From the cell containing the given text, extract its center point as (x, y) coordinate. 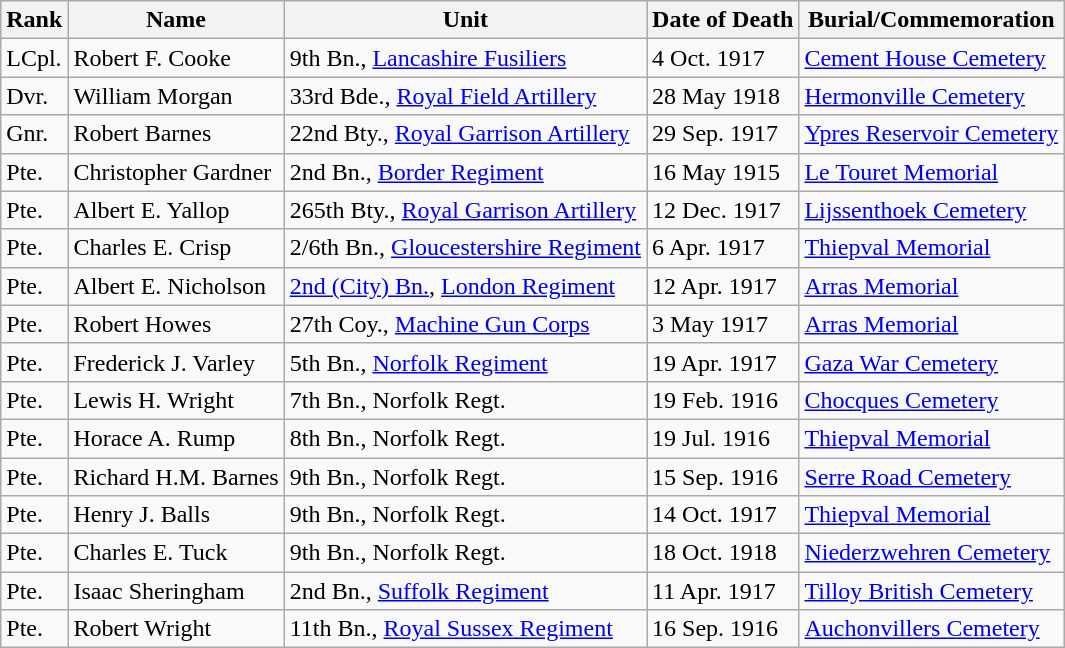
Gaza War Cemetery (932, 362)
Ypres Reservoir Cemetery (932, 134)
29 Sep. 1917 (723, 134)
14 Oct. 1917 (723, 515)
265th Bty., Royal Garrison Artillery (465, 210)
27th Coy., Machine Gun Corps (465, 324)
Robert Wright (176, 629)
Burial/Commemoration (932, 20)
LCpl. (34, 58)
Dvr. (34, 96)
Albert E. Yallop (176, 210)
19 Feb. 1916 (723, 400)
Lewis H. Wright (176, 400)
Robert Howes (176, 324)
Gnr. (34, 134)
Niederzwehren Cemetery (932, 553)
2/6th Bn., Gloucestershire Regiment (465, 248)
5th Bn., Norfolk Regiment (465, 362)
Lijssenthoek Cemetery (932, 210)
Serre Road Cemetery (932, 477)
Cement House Cemetery (932, 58)
Isaac Sheringham (176, 591)
11 Apr. 1917 (723, 591)
Tilloy British Cemetery (932, 591)
11th Bn., Royal Sussex Regiment (465, 629)
12 Dec. 1917 (723, 210)
15 Sep. 1916 (723, 477)
2nd Bn., Border Regiment (465, 172)
Frederick J. Varley (176, 362)
Robert Barnes (176, 134)
19 Jul. 1916 (723, 438)
16 Sep. 1916 (723, 629)
Robert F. Cooke (176, 58)
Charles E. Tuck (176, 553)
William Morgan (176, 96)
Charles E. Crisp (176, 248)
2nd (City) Bn., London Regiment (465, 286)
Christopher Gardner (176, 172)
6 Apr. 1917 (723, 248)
3 May 1917 (723, 324)
12 Apr. 1917 (723, 286)
Hermonville Cemetery (932, 96)
18 Oct. 1918 (723, 553)
Rank (34, 20)
Albert E. Nicholson (176, 286)
19 Apr. 1917 (723, 362)
Le Touret Memorial (932, 172)
Henry J. Balls (176, 515)
9th Bn., Lancashire Fusiliers (465, 58)
Name (176, 20)
22nd Bty., Royal Garrison Artillery (465, 134)
Horace A. Rump (176, 438)
8th Bn., Norfolk Regt. (465, 438)
16 May 1915 (723, 172)
4 Oct. 1917 (723, 58)
33rd Bde., Royal Field Artillery (465, 96)
Chocques Cemetery (932, 400)
Richard H.M. Barnes (176, 477)
7th Bn., Norfolk Regt. (465, 400)
Unit (465, 20)
2nd Bn., Suffolk Regiment (465, 591)
Date of Death (723, 20)
28 May 1918 (723, 96)
Auchonvillers Cemetery (932, 629)
